Detect which cell encompasses the target text, then output its [X, Y] center coordinate. 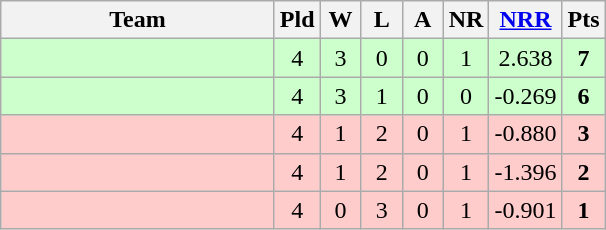
-0.269 [526, 96]
Pld [297, 20]
-1.396 [526, 172]
Pts [584, 20]
NRR [526, 20]
Team [138, 20]
-0.901 [526, 210]
2.638 [526, 58]
L [382, 20]
A [422, 20]
-0.880 [526, 134]
7 [584, 58]
NR [466, 20]
6 [584, 96]
W [340, 20]
